From the cell containing the given text, extract its center point as [X, Y] coordinate. 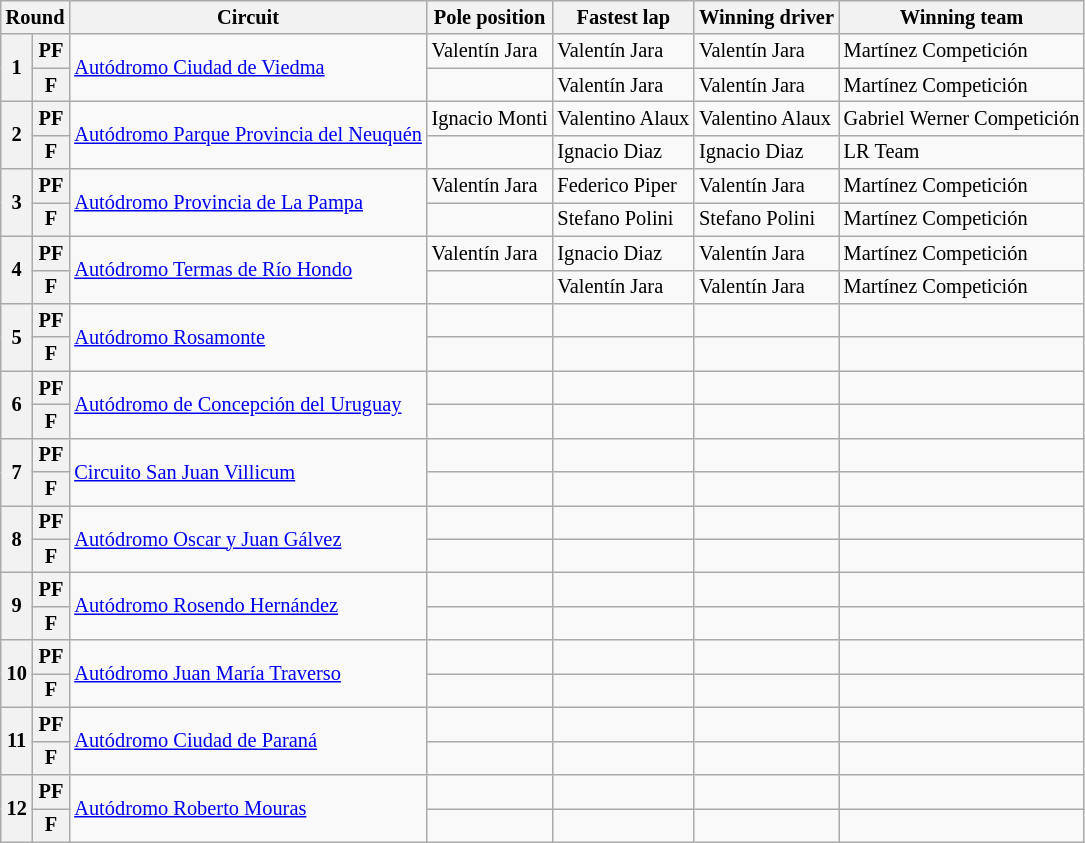
11 [17, 740]
Circuit [248, 17]
Federico Piper [623, 186]
9 [17, 606]
8 [17, 538]
Autódromo Juan María Traverso [248, 674]
Gabriel Werner Competición [962, 118]
12 [17, 808]
Winning team [962, 17]
Autódromo Roberto Mouras [248, 808]
3 [17, 202]
Autódromo Oscar y Juan Gálvez [248, 538]
2 [17, 134]
LR Team [962, 152]
Autódromo Ciudad de Paraná [248, 740]
Ignacio Monti [490, 118]
Autódromo Rosamonte [248, 336]
Autódromo Parque Provincia del Neuquén [248, 134]
7 [17, 472]
Autódromo Rosendo Hernández [248, 606]
Round [36, 17]
Autódromo de Concepción del Uruguay [248, 404]
Autódromo Provincia de La Pampa [248, 202]
4 [17, 270]
Pole position [490, 17]
6 [17, 404]
Autódromo Ciudad de Viedma [248, 68]
1 [17, 68]
Winning driver [766, 17]
Circuito San Juan Villicum [248, 472]
5 [17, 336]
Fastest lap [623, 17]
Autódromo Termas de Río Hondo [248, 270]
10 [17, 674]
